Determine the [x, y] coordinate at the center of the cell enclosing the given text.  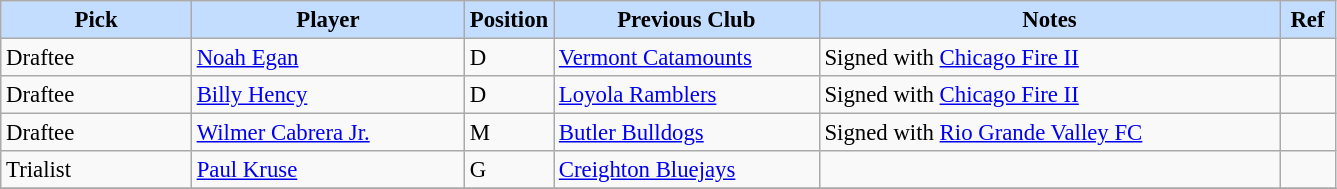
Previous Club [687, 20]
Trialist [96, 170]
Butler Bulldogs [687, 133]
M [508, 133]
Billy Hency [328, 95]
Notes [1050, 20]
Vermont Catamounts [687, 58]
Position [508, 20]
Loyola Ramblers [687, 95]
Creighton Bluejays [687, 170]
Signed with Rio Grande Valley FC [1050, 133]
Player [328, 20]
Wilmer Cabrera Jr. [328, 133]
G [508, 170]
Pick [96, 20]
Ref [1308, 20]
Paul Kruse [328, 170]
Noah Egan [328, 58]
